Locate the cell with the specified text and output its (X, Y) center coordinate. 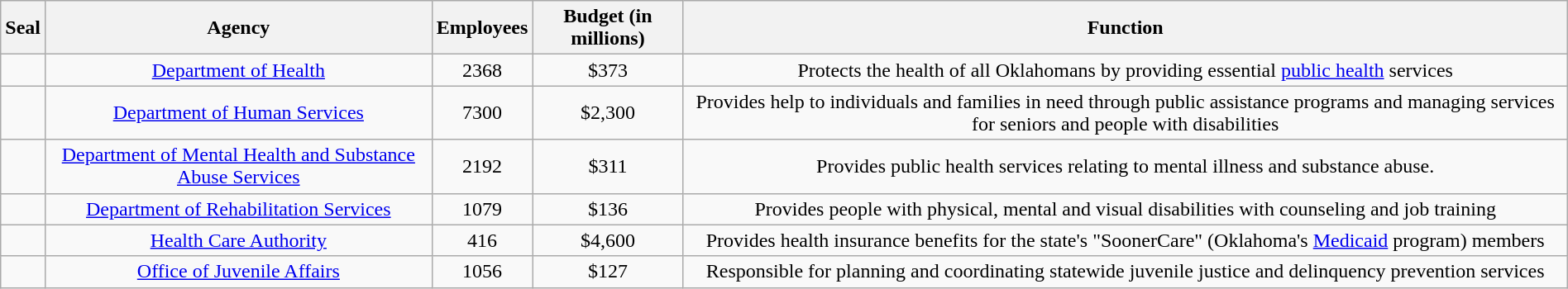
$4,600 (608, 240)
1056 (482, 272)
Provides help to individuals and families in need through public assistance programs and managing services for seniors and people with disabilities (1125, 112)
Department of Human Services (238, 112)
Responsible for planning and coordinating statewide juvenile justice and delinquency prevention services (1125, 272)
Health Care Authority (238, 240)
Function (1125, 28)
Department of Mental Health and Substance Abuse Services (238, 167)
Protects the health of all Oklahomans by providing essential public health services (1125, 70)
Provides public health services relating to mental illness and substance abuse. (1125, 167)
Provides health insurance benefits for the state's "SoonerCare" (Oklahoma's Medicaid program) members (1125, 240)
Office of Juvenile Affairs (238, 272)
$127 (608, 272)
7300 (482, 112)
416 (482, 240)
Department of Health (238, 70)
Provides people with physical, mental and visual disabilities with counseling and job training (1125, 209)
Budget (in millions) (608, 28)
Employees (482, 28)
Department of Rehabilitation Services (238, 209)
$373 (608, 70)
Agency (238, 28)
$311 (608, 167)
1079 (482, 209)
$136 (608, 209)
Seal (23, 28)
2368 (482, 70)
$2,300 (608, 112)
2192 (482, 167)
